From the cell containing the given text, extract its center point as (x, y) coordinate. 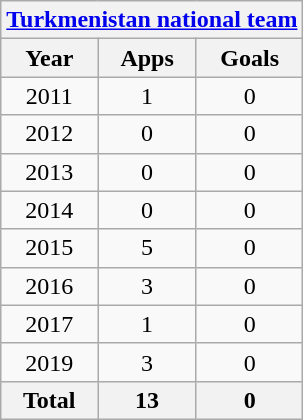
2016 (50, 286)
2019 (50, 362)
5 (147, 248)
Goals (250, 58)
2014 (50, 210)
2011 (50, 96)
2013 (50, 172)
2017 (50, 324)
Year (50, 58)
Turkmenistan national team (152, 20)
2015 (50, 248)
Total (50, 400)
13 (147, 400)
Apps (147, 58)
2012 (50, 134)
